Return the (X, Y) coordinate for the center point of the cell that contains the specified text.  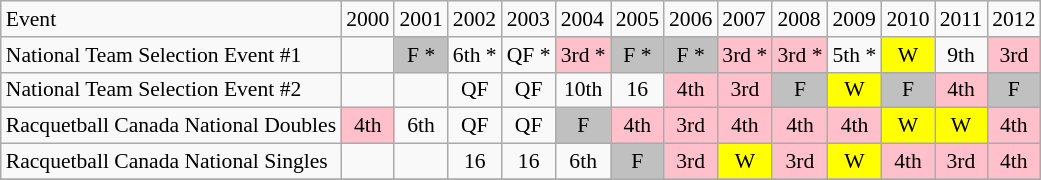
2001 (420, 19)
National Team Selection Event #1 (171, 55)
9th (961, 55)
National Team Selection Event #2 (171, 90)
2006 (690, 19)
QF * (529, 55)
2011 (961, 19)
5th * (855, 55)
2004 (584, 19)
Racquetball Canada National Singles (171, 162)
2010 (908, 19)
10th (584, 90)
2005 (638, 19)
2003 (529, 19)
2000 (368, 19)
2012 (1014, 19)
2009 (855, 19)
2008 (800, 19)
2002 (475, 19)
2007 (744, 19)
6th * (475, 55)
Event (171, 19)
Racquetball Canada National Doubles (171, 126)
